Identify which cell holds the provided text, then report its [X, Y] central coordinate. 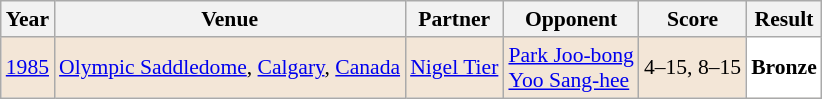
Opponent [570, 19]
Partner [454, 19]
Score [692, 19]
Park Joo-bong Yoo Sang-hee [570, 68]
Bronze [784, 68]
4–15, 8–15 [692, 68]
1985 [28, 68]
Olympic Saddledome, Calgary, Canada [230, 68]
Venue [230, 19]
Nigel Tier [454, 68]
Result [784, 19]
Year [28, 19]
